From the cell containing the given text, extract its center point as [X, Y] coordinate. 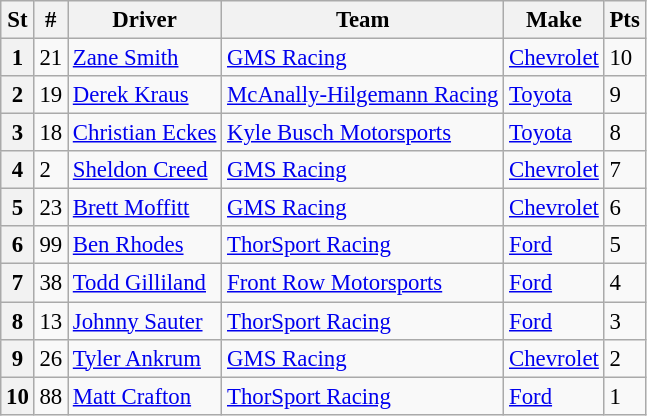
# [50, 20]
Derek Kraus [145, 95]
Make [554, 20]
19 [50, 95]
St [18, 20]
Pts [624, 20]
Tyler Ankrum [145, 358]
Brett Moffitt [145, 208]
Team [363, 20]
38 [50, 283]
Christian Eckes [145, 133]
26 [50, 358]
99 [50, 245]
Zane Smith [145, 58]
Matt Crafton [145, 396]
23 [50, 208]
18 [50, 133]
Kyle Busch Motorsports [363, 133]
Driver [145, 20]
Front Row Motorsports [363, 283]
Todd Gilliland [145, 283]
88 [50, 396]
Sheldon Creed [145, 170]
Johnny Sauter [145, 321]
Ben Rhodes [145, 245]
McAnally-Hilgemann Racing [363, 95]
21 [50, 58]
13 [50, 321]
